Capture the cell that displays the provided text and extract its [x, y] central coordinate. 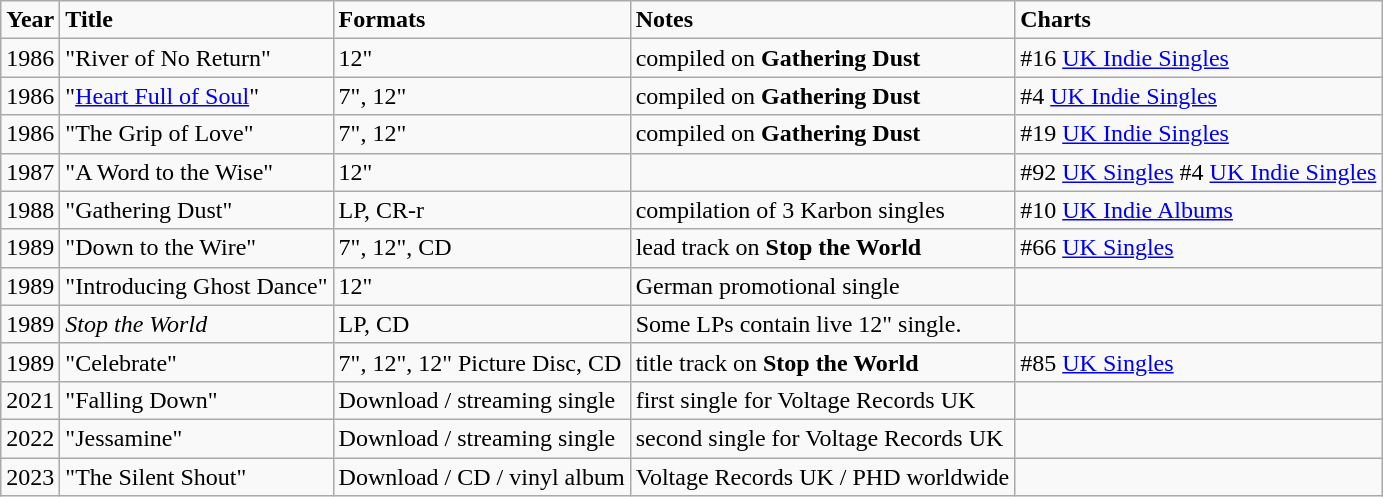
2023 [30, 477]
Year [30, 20]
1988 [30, 210]
"Down to the Wire" [196, 248]
1987 [30, 172]
title track on Stop the World [822, 362]
second single for Voltage Records UK [822, 438]
Stop the World [196, 324]
"River of No Return" [196, 58]
7", 12", 12" Picture Disc, CD [482, 362]
compilation of 3 Karbon singles [822, 210]
"Jessamine" [196, 438]
Notes [822, 20]
Some LPs contain live 12" single. [822, 324]
"The Silent Shout" [196, 477]
Title [196, 20]
"Introducing Ghost Dance" [196, 286]
"Falling Down" [196, 400]
"Celebrate" [196, 362]
LP, CR-r [482, 210]
#19 UK Indie Singles [1198, 134]
"Heart Full of Soul" [196, 96]
LP, CD [482, 324]
#10 UK Indie Albums [1198, 210]
2021 [30, 400]
#4 UK Indie Singles [1198, 96]
"A Word to the Wise" [196, 172]
"Gathering Dust" [196, 210]
Voltage Records UK / PHD worldwide [822, 477]
7", 12", CD [482, 248]
#16 UK Indie Singles [1198, 58]
2022 [30, 438]
German promotional single [822, 286]
#92 UK Singles #4 UK Indie Singles [1198, 172]
Download / CD / vinyl album [482, 477]
Formats [482, 20]
#85 UK Singles [1198, 362]
Charts [1198, 20]
lead track on Stop the World [822, 248]
"The Grip of Love" [196, 134]
#66 UK Singles [1198, 248]
first single for Voltage Records UK [822, 400]
